From the cell containing the given text, extract its center point as (x, y) coordinate. 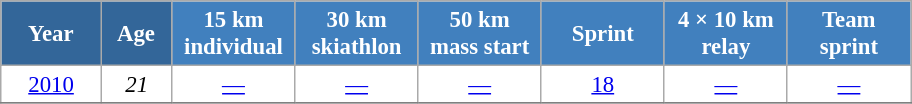
4 × 10 km relay (726, 34)
50 km mass start (480, 34)
2010 (52, 85)
21 (136, 85)
Age (136, 34)
Team sprint (848, 34)
30 km skiathlon (356, 34)
Year (52, 34)
15 km individual (234, 34)
18 (602, 85)
Sprint (602, 34)
